Output the [x, y] coordinate of the center of the cell containing the given text.  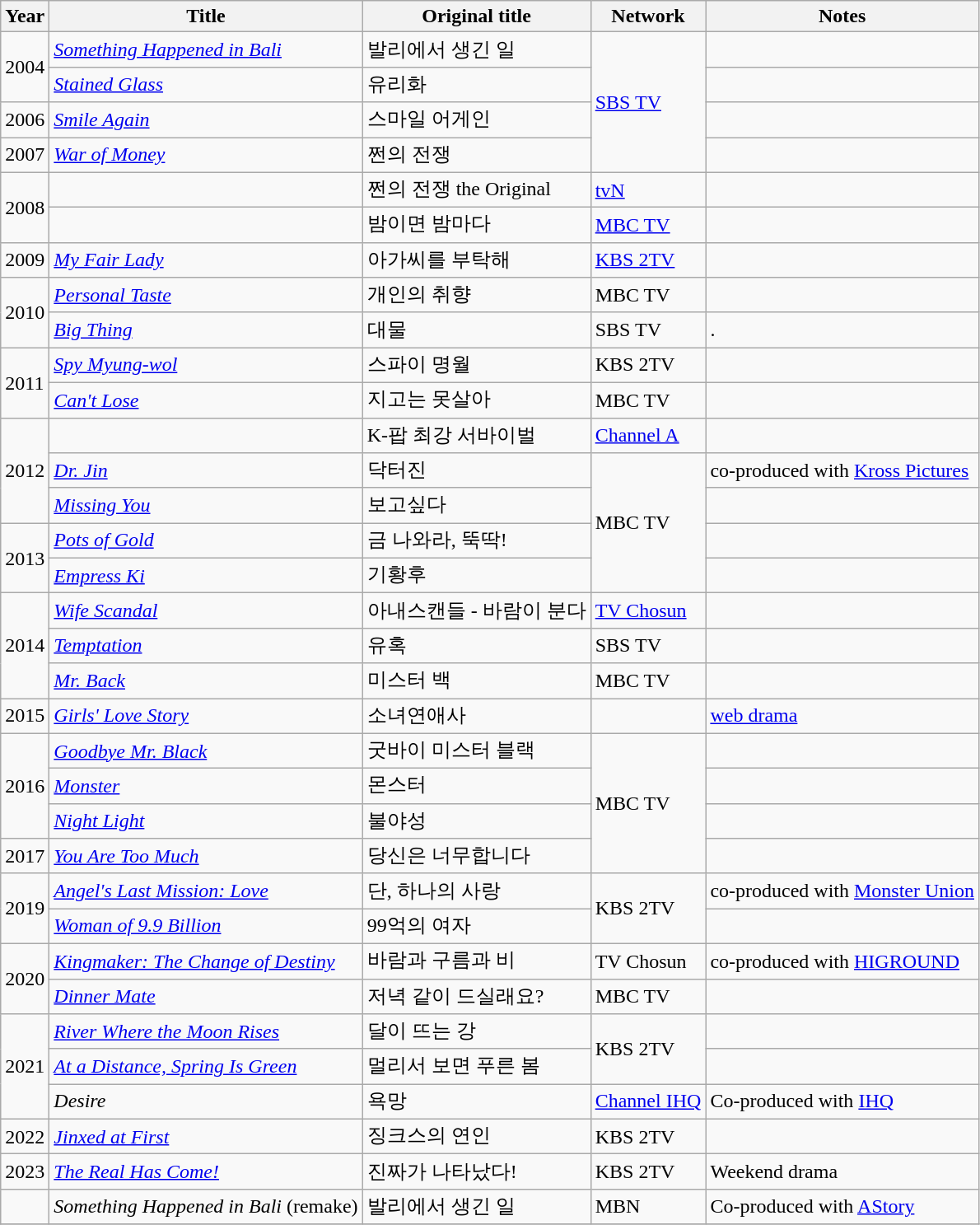
Year [25, 16]
징크스의 연인 [476, 1137]
Dr. Jin [206, 471]
Temptation [206, 646]
web drama [842, 717]
Dinner Mate [206, 997]
2012 [25, 470]
닥터진 [476, 471]
2006 [25, 120]
Co-produced with AStory [842, 1206]
스파이 명월 [476, 366]
Wife Scandal [206, 611]
Monster [206, 786]
MBN [648, 1206]
2004 [25, 68]
Desire [206, 1102]
K-팝 최강 서바이벌 [476, 435]
Jinxed at First [206, 1137]
쩐의 전쟁 [476, 155]
굿바이 미스터 블랙 [476, 751]
co-produced with Kross Pictures [842, 471]
지고는 못살아 [476, 400]
co-produced with Monster Union [842, 891]
99억의 여자 [476, 926]
You Are Too Much [206, 857]
단, 하나의 사랑 [476, 891]
Co-produced with IHQ [842, 1102]
Empress Ki [206, 575]
Notes [842, 16]
Network [648, 16]
Something Happened in Bali (remake) [206, 1206]
Original title [476, 16]
Woman of 9.9 Billion [206, 926]
금 나와라, 뚝딱! [476, 540]
보고싶다 [476, 506]
아가씨를 부탁해 [476, 260]
2021 [25, 1067]
Can't Lose [206, 400]
밤이면 밤마다 [476, 226]
2009 [25, 260]
Something Happened in Bali [206, 49]
달이 뜨는 강 [476, 1031]
My Fair Lady [206, 260]
2008 [25, 208]
Spy Myung-wol [206, 366]
유리화 [476, 84]
2022 [25, 1137]
2016 [25, 786]
저녁 같이 드실래요? [476, 997]
Mr. Back [206, 680]
War of Money [206, 155]
2015 [25, 717]
진짜가 나타났다! [476, 1171]
The Real Has Come! [206, 1171]
Big Thing [206, 330]
멀리서 보면 푸른 봄 [476, 1066]
2023 [25, 1171]
불야성 [476, 821]
소녀연애사 [476, 717]
기황후 [476, 575]
2007 [25, 155]
2019 [25, 908]
Pots of Gold [206, 540]
스마일 어게인 [476, 120]
Channel A [648, 435]
2017 [25, 857]
Title [206, 16]
당신은 너무합니다 [476, 857]
Angel's Last Mission: Love [206, 891]
Weekend drama [842, 1171]
. [842, 330]
Channel IHQ [648, 1102]
욕망 [476, 1102]
쩐의 전쟁 the Original [476, 189]
유혹 [476, 646]
co-produced with HIGROUND [842, 961]
Night Light [206, 821]
Stained Glass [206, 84]
대물 [476, 330]
Goodbye Mr. Black [206, 751]
River Where the Moon Rises [206, 1031]
2013 [25, 559]
바람과 구름과 비 [476, 961]
2014 [25, 646]
2010 [25, 313]
Personal Taste [206, 295]
At a Distance, Spring Is Green [206, 1066]
2020 [25, 979]
미스터 백 [476, 680]
몬스터 [476, 786]
개인의 취향 [476, 295]
Girls' Love Story [206, 717]
Kingmaker: The Change of Destiny [206, 961]
Missing You [206, 506]
2011 [25, 382]
아내스캔들 - 바람이 분다 [476, 611]
tvN [648, 189]
Smile Again [206, 120]
